Locate the cell with the specified text and output its [X, Y] center coordinate. 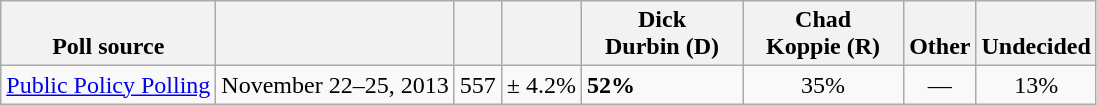
ChadKoppie (R) [824, 34]
± 4.2% [541, 85]
— [940, 85]
35% [824, 85]
557 [478, 85]
Other [940, 34]
13% [1036, 85]
November 22–25, 2013 [335, 85]
Poll source [108, 34]
Public Policy Polling [108, 85]
Undecided [1036, 34]
52% [662, 85]
DickDurbin (D) [662, 34]
